Provide the (X, Y) coordinate of the cell's center where the given text is located.  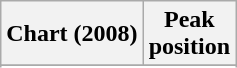
Chart (2008) (72, 34)
Peakposition (189, 34)
